Extract the (x, y) coordinate from the center of the cell holding the provided text.  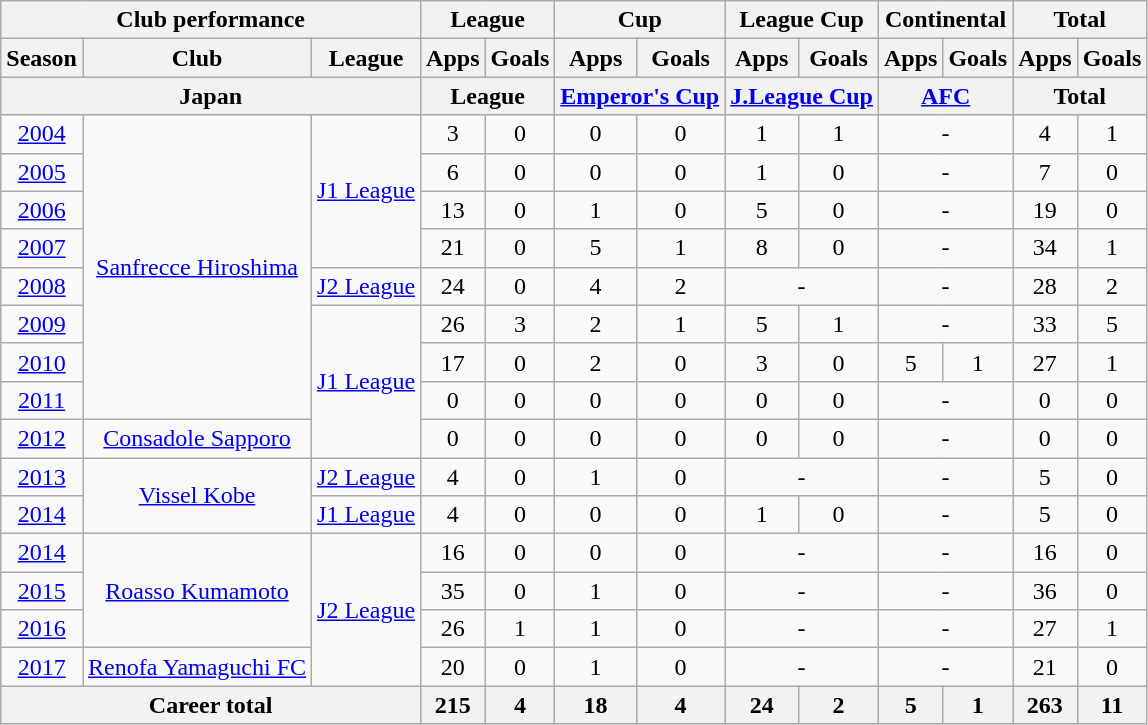
Emperor's Cup (640, 96)
2010 (42, 362)
Sanfrecce Hiroshima (196, 267)
2005 (42, 172)
2015 (42, 591)
Vissel Kobe (196, 496)
2013 (42, 477)
J.League Cup (802, 96)
8 (762, 248)
2009 (42, 324)
20 (453, 667)
2012 (42, 438)
Season (42, 58)
AFC (945, 96)
Roasso Kumamoto (196, 591)
Club (196, 58)
2016 (42, 629)
35 (453, 591)
2011 (42, 400)
6 (453, 172)
7 (1045, 172)
34 (1045, 248)
263 (1045, 705)
28 (1045, 286)
19 (1045, 210)
2004 (42, 134)
33 (1045, 324)
2006 (42, 210)
Cup (640, 20)
2017 (42, 667)
2008 (42, 286)
Career total (211, 705)
Renofa Yamaguchi FC (196, 667)
Consadole Sapporo (196, 438)
2007 (42, 248)
11 (1112, 705)
Continental (945, 20)
League Cup (802, 20)
13 (453, 210)
18 (596, 705)
215 (453, 705)
Japan (211, 96)
17 (453, 362)
36 (1045, 591)
Club performance (211, 20)
